Output the [X, Y] coordinate of the center of the cell containing the given text.  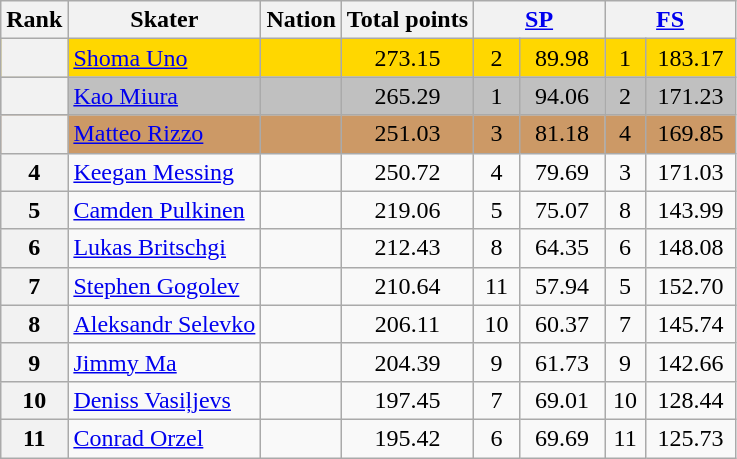
206.11 [407, 324]
250.72 [407, 172]
219.06 [407, 210]
SP [540, 20]
Jimmy Ma [164, 362]
Total points [407, 20]
142.66 [691, 362]
Nation [301, 20]
265.29 [407, 96]
212.43 [407, 248]
Stephen Gogolev [164, 286]
273.15 [407, 58]
61.73 [562, 362]
60.37 [562, 324]
89.98 [562, 58]
171.23 [691, 96]
Skater [164, 20]
FS [670, 20]
251.03 [407, 134]
Camden Pulkinen [164, 210]
Rank [34, 20]
Deniss Vasiļjevs [164, 400]
75.07 [562, 210]
57.94 [562, 286]
171.03 [691, 172]
69.01 [562, 400]
94.06 [562, 96]
64.35 [562, 248]
210.64 [407, 286]
143.99 [691, 210]
148.08 [691, 248]
79.69 [562, 172]
81.18 [562, 134]
183.17 [691, 58]
197.45 [407, 400]
152.70 [691, 286]
125.73 [691, 438]
Conrad Orzel [164, 438]
128.44 [691, 400]
145.74 [691, 324]
Aleksandr Selevko [164, 324]
Lukas Britschgi [164, 248]
195.42 [407, 438]
Kao Miura [164, 96]
69.69 [562, 438]
204.39 [407, 362]
Keegan Messing [164, 172]
169.85 [691, 134]
Shoma Uno [164, 58]
Matteo Rizzo [164, 134]
